Search for the cell housing the specified text and yield its (x, y) center coordinate. 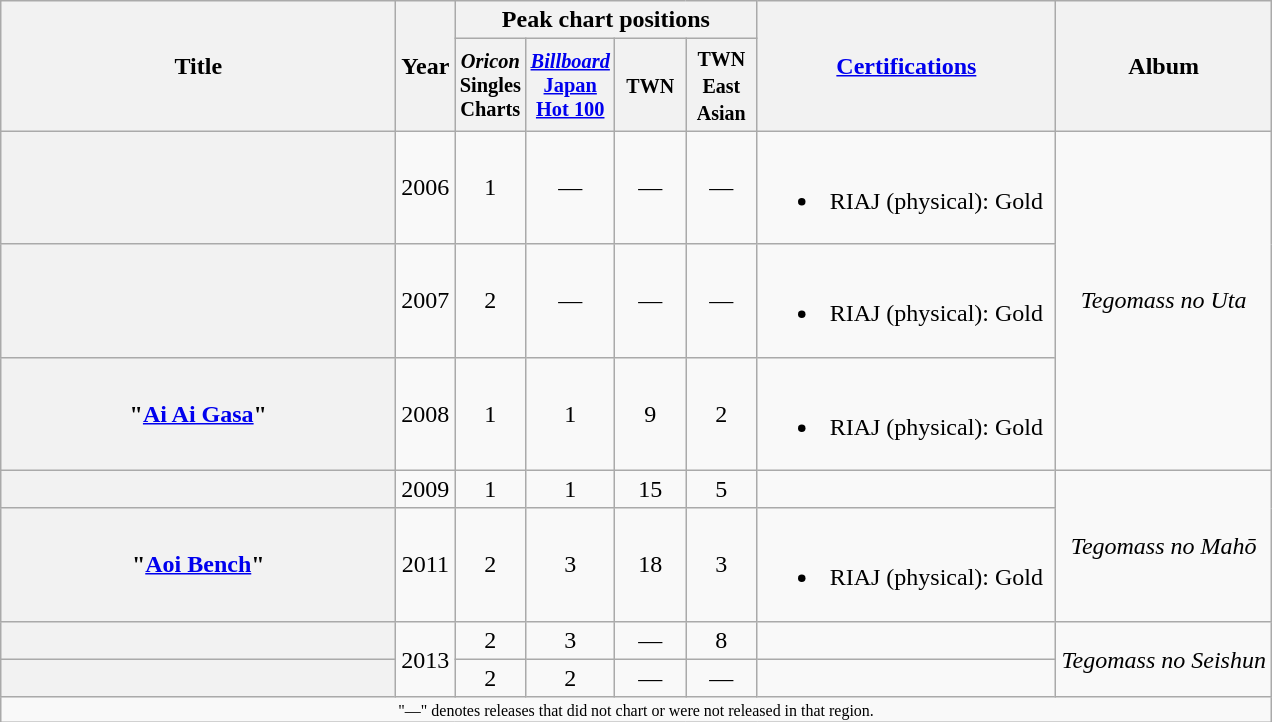
"Aoi Bench" (198, 564)
2007 (426, 300)
2008 (426, 414)
Year (426, 66)
Album (1164, 66)
Title (198, 66)
"—" denotes releases that did not chart or were not released in that region. (636, 709)
8 (722, 640)
2011 (426, 564)
9 (650, 414)
Tegomass no Seishun (1164, 659)
5 (722, 489)
18 (650, 564)
2006 (426, 188)
2009 (426, 489)
"Ai Ai Gasa" (198, 414)
Oricon Singles Charts (490, 85)
Certifications (906, 66)
Tegomass no Uta (1164, 300)
Peak chart positions (606, 20)
2013 (426, 659)
Tegomass no Mahō (1164, 546)
TWN East Asian (722, 85)
Billboard Japan Hot 100 (570, 85)
TWN (650, 85)
15 (650, 489)
